Capture the cell that displays the provided text and extract its (X, Y) central coordinate. 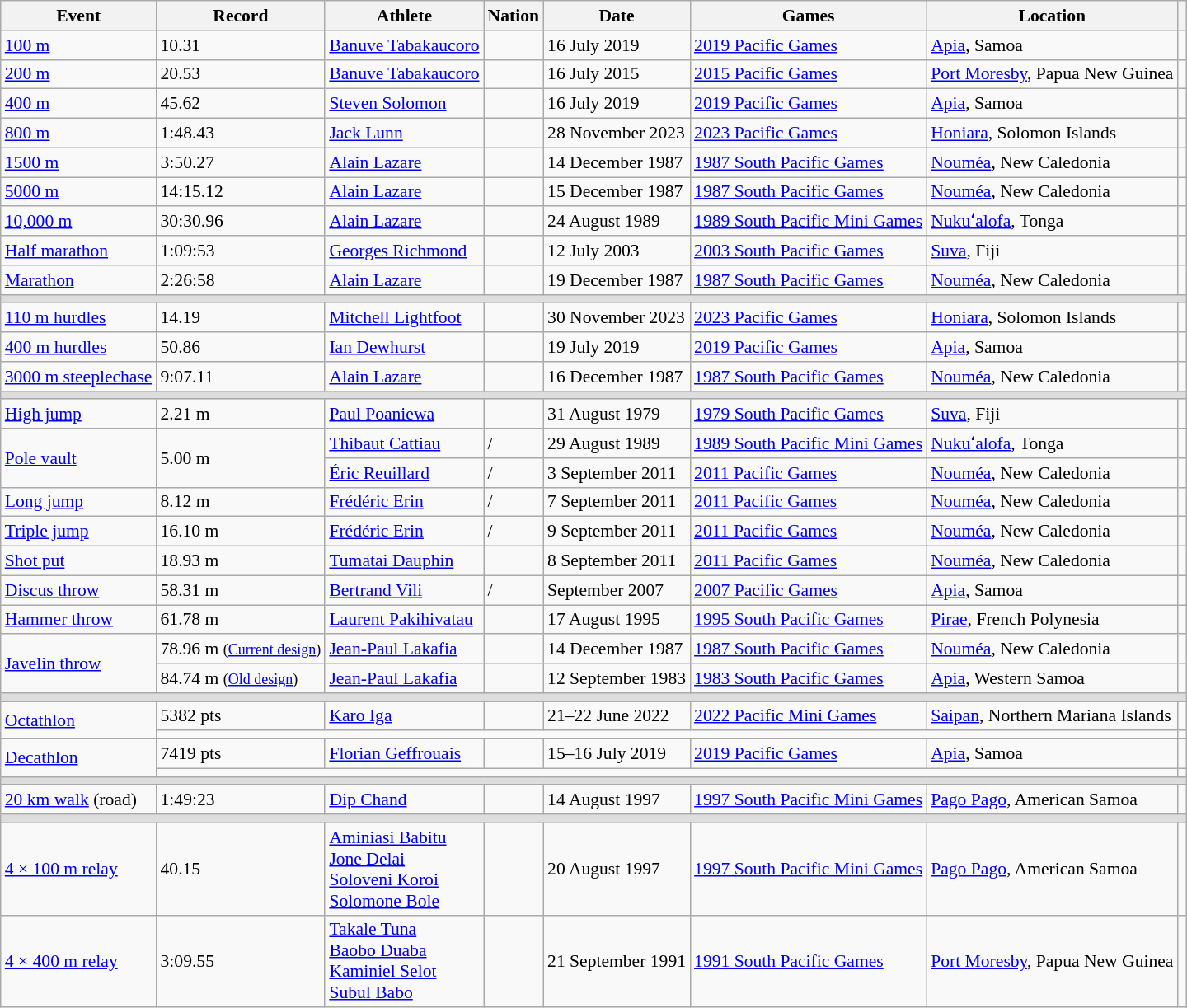
15–16 July 2019 (617, 754)
20 km walk (road) (79, 800)
Laurent Pakihivatau (404, 620)
5000 m (79, 192)
Bertrand Vili (404, 590)
Tumatai Dauphin (404, 561)
18.93 m (241, 561)
14.19 (241, 318)
30:30.96 (241, 222)
September 2007 (617, 590)
3:09.55 (241, 961)
5382 pts (241, 716)
2003 South Pacific Games (808, 251)
16 December 1987 (617, 377)
19 July 2019 (617, 347)
Éric Reuillard (404, 473)
40.15 (241, 869)
14 August 1997 (617, 800)
16 July 2015 (617, 74)
Hammer throw (79, 620)
1:09:53 (241, 251)
1995 South Pacific Games (808, 620)
Nation (514, 16)
Date (617, 16)
8.12 m (241, 502)
Discus throw (79, 590)
84.74 m (Old design) (241, 678)
7419 pts (241, 754)
Long jump (79, 502)
28 November 2023 (617, 134)
19 December 1987 (617, 280)
Jack Lunn (404, 134)
58.31 m (241, 590)
20.53 (241, 74)
21–22 June 2022 (617, 716)
7 September 2011 (617, 502)
16.10 m (241, 532)
1500 m (79, 162)
Marathon (79, 280)
1:49:23 (241, 800)
2007 Pacific Games (808, 590)
29 August 1989 (617, 443)
21 September 1991 (617, 961)
100 m (79, 45)
Decathlon (79, 758)
110 m hurdles (79, 318)
Karo Iga (404, 716)
Event (79, 16)
2022 Pacific Mini Games (808, 716)
12 July 2003 (617, 251)
Saipan, Northern Mariana Islands (1052, 716)
Javelin throw (79, 664)
9:07.11 (241, 377)
1983 South Pacific Games (808, 678)
10,000 m (79, 222)
Pirae, French Polynesia (1052, 620)
Half marathon (79, 251)
High jump (79, 415)
50.86 (241, 347)
5.00 m (241, 458)
12 September 1983 (617, 678)
Dip Chand (404, 800)
Pole vault (79, 458)
Octathlon (79, 720)
20 August 1997 (617, 869)
Athlete (404, 16)
Florian Geffrouais (404, 754)
800 m (79, 134)
400 m (79, 104)
400 m hurdles (79, 347)
3 September 2011 (617, 473)
15 December 1987 (617, 192)
17 August 1995 (617, 620)
3:50.27 (241, 162)
4 × 100 m relay (79, 869)
2015 Pacific Games (808, 74)
Ian Dewhurst (404, 347)
Games (808, 16)
Steven Solomon (404, 104)
Mitchell Lightfoot (404, 318)
2.21 m (241, 415)
Takale TunaBaobo DuabaKaminiel SelotSubul Babo (404, 961)
Georges Richmond (404, 251)
1991 South Pacific Games (808, 961)
8 September 2011 (617, 561)
31 August 1979 (617, 415)
Paul Poaniewa (404, 415)
Aminiasi BabituJone DelaiSoloveni KoroiSolomone Bole (404, 869)
9 September 2011 (617, 532)
10.31 (241, 45)
45.62 (241, 104)
200 m (79, 74)
Thibaut Cattiau (404, 443)
14:15.12 (241, 192)
2:26:58 (241, 280)
30 November 2023 (617, 318)
24 August 1989 (617, 222)
61.78 m (241, 620)
Location (1052, 16)
Triple jump (79, 532)
78.96 m (Current design) (241, 649)
1979 South Pacific Games (808, 415)
3000 m steeplechase (79, 377)
Record (241, 16)
1:48.43 (241, 134)
4 × 400 m relay (79, 961)
Apia, Western Samoa (1052, 678)
Shot put (79, 561)
